Extract the (X, Y) coordinate from the center of the cell holding the provided text.  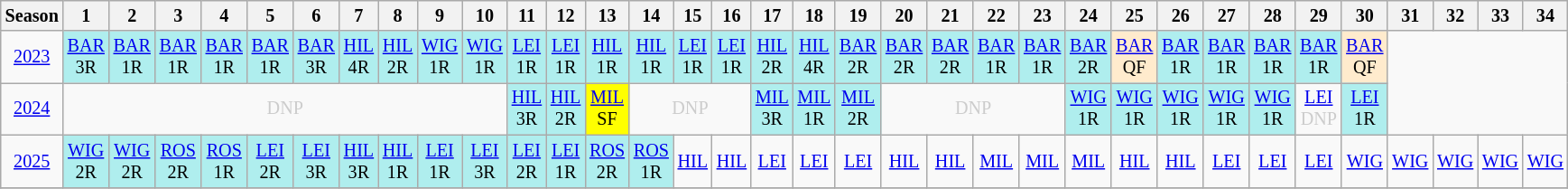
5 (271, 16)
21 (950, 16)
31 (1410, 16)
27 (1226, 16)
MILSF (607, 109)
19 (858, 16)
34 (1545, 16)
MIL3R (773, 109)
22 (997, 16)
26 (1181, 16)
9 (440, 16)
3 (179, 16)
MIL1R (814, 109)
1 (87, 16)
12 (565, 16)
32 (1455, 16)
MIL2R (858, 109)
7 (359, 16)
25 (1134, 16)
10 (485, 16)
2025 (32, 161)
4 (224, 16)
30 (1365, 16)
6 (316, 16)
2023 (32, 57)
Season (32, 16)
LEIDNP (1318, 109)
28 (1273, 16)
24 (1089, 16)
16 (731, 16)
29 (1318, 16)
14 (652, 16)
17 (773, 16)
18 (814, 16)
13 (607, 16)
8 (397, 16)
20 (905, 16)
2 (132, 16)
23 (1042, 16)
33 (1500, 16)
11 (527, 16)
2024 (32, 109)
15 (693, 16)
